Scan for the cell matching the given text and deliver its [X, Y] coordinate at center. 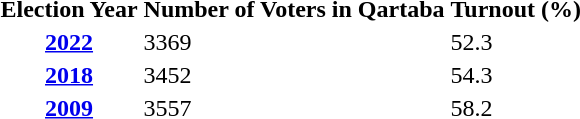
3369 [294, 42]
3452 [294, 75]
